Return [x, y] of the center of cell containing provided text 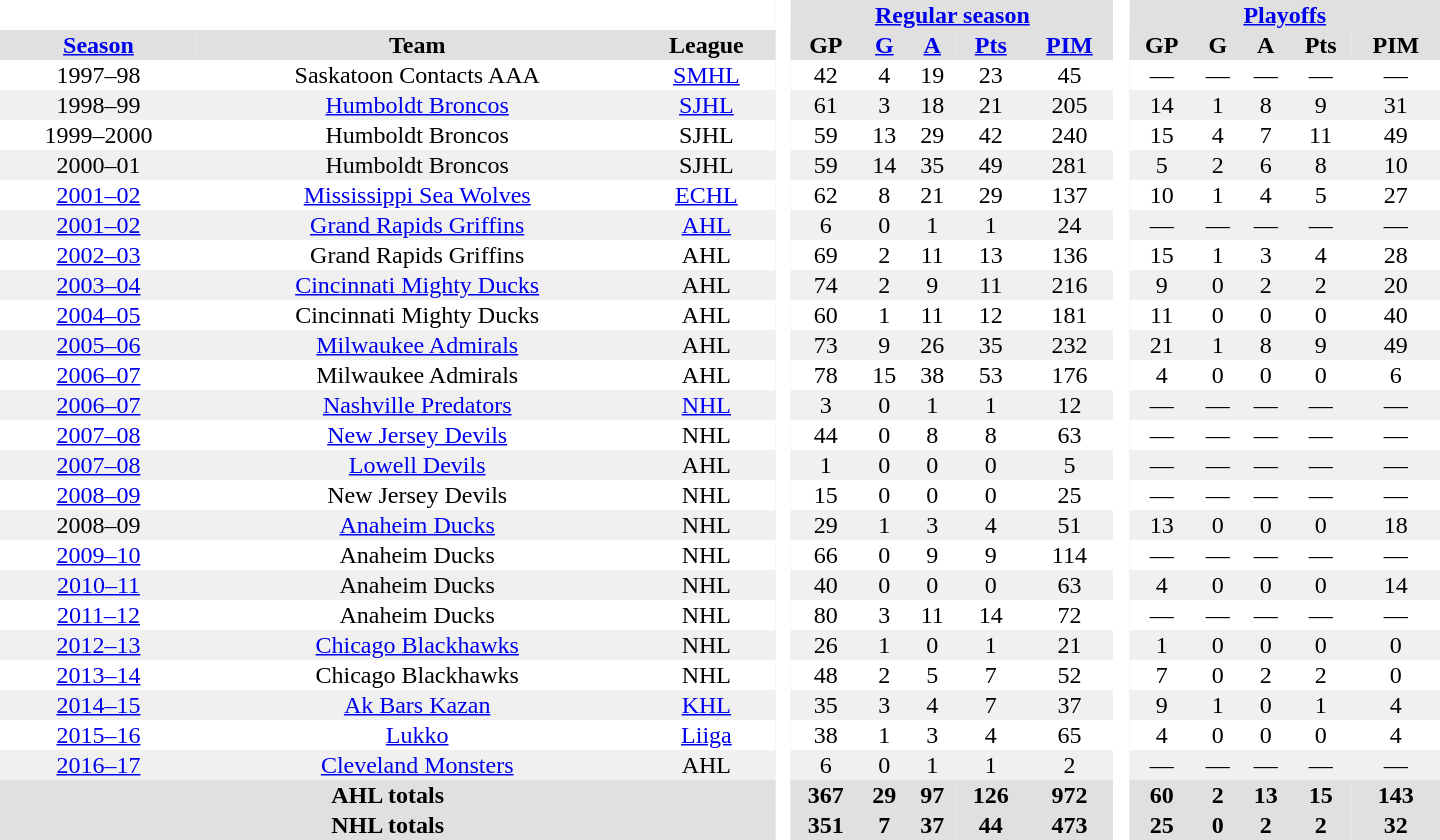
19 [932, 75]
367 [826, 795]
66 [826, 555]
24 [1069, 225]
Playoffs [1284, 15]
Cleveland Monsters [418, 765]
2002–03 [98, 255]
73 [826, 345]
2010–11 [98, 585]
ECHL [706, 195]
2013–14 [98, 675]
Team [418, 45]
AHL totals [388, 795]
351 [826, 825]
232 [1069, 345]
2016–17 [98, 765]
473 [1069, 825]
216 [1069, 285]
78 [826, 375]
2009–10 [98, 555]
28 [1396, 255]
20 [1396, 285]
KHL [706, 705]
2015–16 [98, 735]
69 [826, 255]
72 [1069, 615]
45 [1069, 75]
281 [1069, 165]
240 [1069, 135]
1997–98 [98, 75]
143 [1396, 795]
53 [990, 375]
181 [1069, 315]
SMHL [706, 75]
Regular season [952, 15]
1999–2000 [98, 135]
62 [826, 195]
136 [1069, 255]
2011–12 [98, 615]
League [706, 45]
Liiga [706, 735]
31 [1396, 105]
2005–06 [98, 345]
51 [1069, 525]
Mississippi Sea Wolves [418, 195]
Ak Bars Kazan [418, 705]
126 [990, 795]
Season [98, 45]
2000–01 [98, 165]
NHL totals [388, 825]
2012–13 [98, 645]
2003–04 [98, 285]
Nashville Predators [418, 405]
32 [1396, 825]
Lukko [418, 735]
205 [1069, 105]
176 [1069, 375]
23 [990, 75]
Saskatoon Contacts AAA [418, 75]
74 [826, 285]
97 [932, 795]
114 [1069, 555]
48 [826, 675]
137 [1069, 195]
52 [1069, 675]
Lowell Devils [418, 465]
65 [1069, 735]
2004–05 [98, 315]
2014–15 [98, 705]
27 [1396, 195]
61 [826, 105]
80 [826, 615]
1998–99 [98, 105]
972 [1069, 795]
